Return (X, Y) of the center of cell containing provided text 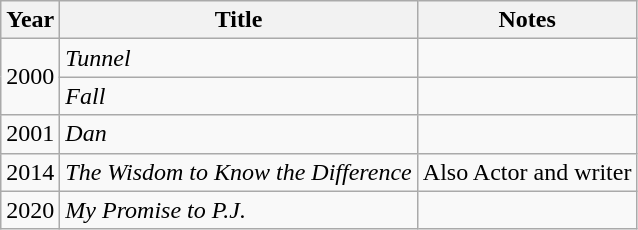
Year (30, 20)
Title (238, 20)
2014 (30, 172)
2020 (30, 210)
Fall (238, 96)
Notes (527, 20)
2001 (30, 134)
2000 (30, 77)
The Wisdom to Know the Difference (238, 172)
My Promise to P.J. (238, 210)
Dan (238, 134)
Also Actor and writer (527, 172)
Tunnel (238, 58)
